Return (x, y) of the center of cell containing provided text 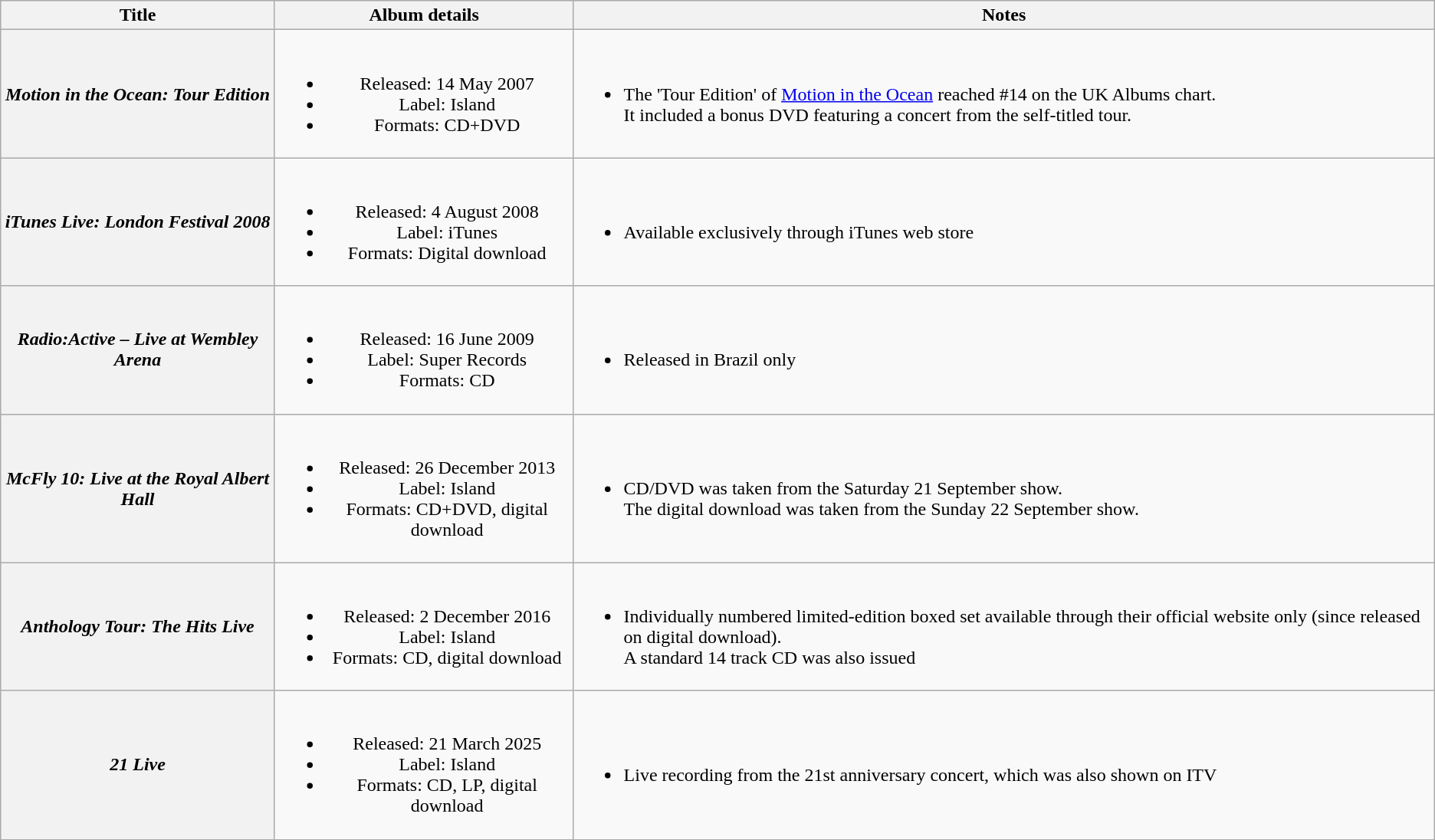
Released: 4 August 2008Label: iTunesFormats: Digital download (424, 222)
Released: 21 March 2025Label: IslandFormats: CD, LP, digital download (424, 765)
Released: 26 December 2013Label: IslandFormats: CD+DVD, digital download (424, 488)
Motion in the Ocean: Tour Edition (138, 94)
Title (138, 15)
Notes (1004, 15)
Album details (424, 15)
Released: 2 December 2016Label: IslandFormats: CD, digital download (424, 627)
Live recording from the 21st anniversary concert, which was also shown on ITV (1004, 765)
iTunes Live: London Festival 2008 (138, 222)
Available exclusively through iTunes web store (1004, 222)
21 Live (138, 765)
McFly 10: Live at the Royal Albert Hall (138, 488)
Radio:Active – Live at Wembley Arena (138, 349)
Released: 14 May 2007Label: IslandFormats: CD+DVD (424, 94)
Released in Brazil only (1004, 349)
Released: 16 June 2009Label: Super RecordsFormats: CD (424, 349)
The 'Tour Edition' of Motion in the Ocean reached #14 on the UK Albums chart.It included a bonus DVD featuring a concert from the self-titled tour. (1004, 94)
CD/DVD was taken from the Saturday 21 September show.The digital download was taken from the Sunday 22 September show. (1004, 488)
Anthology Tour: The Hits Live (138, 627)
